Identify which cell holds the provided text, then report its [x, y] central coordinate. 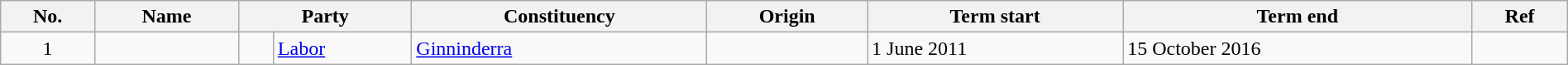
Origin [787, 17]
Ref [1520, 17]
Labor [342, 48]
Party [324, 17]
Ginninderra [559, 48]
1 [48, 48]
15 October 2016 [1298, 48]
Term end [1298, 17]
No. [48, 17]
1 June 2011 [996, 48]
Constituency [559, 17]
Name [166, 17]
Term start [996, 17]
